Return the (X, Y) coordinate for the center point of the cell that contains the specified text.  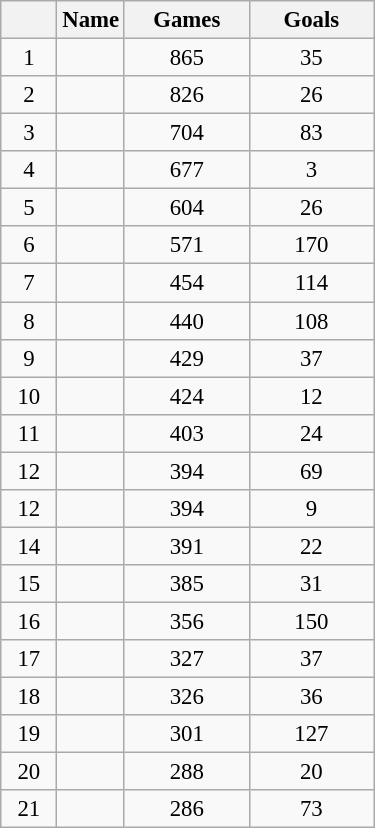
35 (312, 58)
36 (312, 697)
31 (312, 584)
826 (186, 95)
Goals (312, 20)
108 (312, 321)
6 (29, 245)
10 (29, 396)
301 (186, 734)
440 (186, 321)
704 (186, 133)
Name (91, 20)
391 (186, 546)
16 (29, 621)
327 (186, 659)
424 (186, 396)
5 (29, 208)
73 (312, 809)
288 (186, 772)
18 (29, 697)
24 (312, 433)
19 (29, 734)
2 (29, 95)
385 (186, 584)
356 (186, 621)
454 (186, 283)
8 (29, 321)
22 (312, 546)
604 (186, 208)
21 (29, 809)
69 (312, 471)
114 (312, 283)
127 (312, 734)
326 (186, 697)
83 (312, 133)
1 (29, 58)
14 (29, 546)
429 (186, 358)
15 (29, 584)
4 (29, 170)
403 (186, 433)
170 (312, 245)
865 (186, 58)
17 (29, 659)
7 (29, 283)
286 (186, 809)
Games (186, 20)
150 (312, 621)
571 (186, 245)
677 (186, 170)
11 (29, 433)
